Output the [X, Y] coordinate of the center of the cell containing the given text.  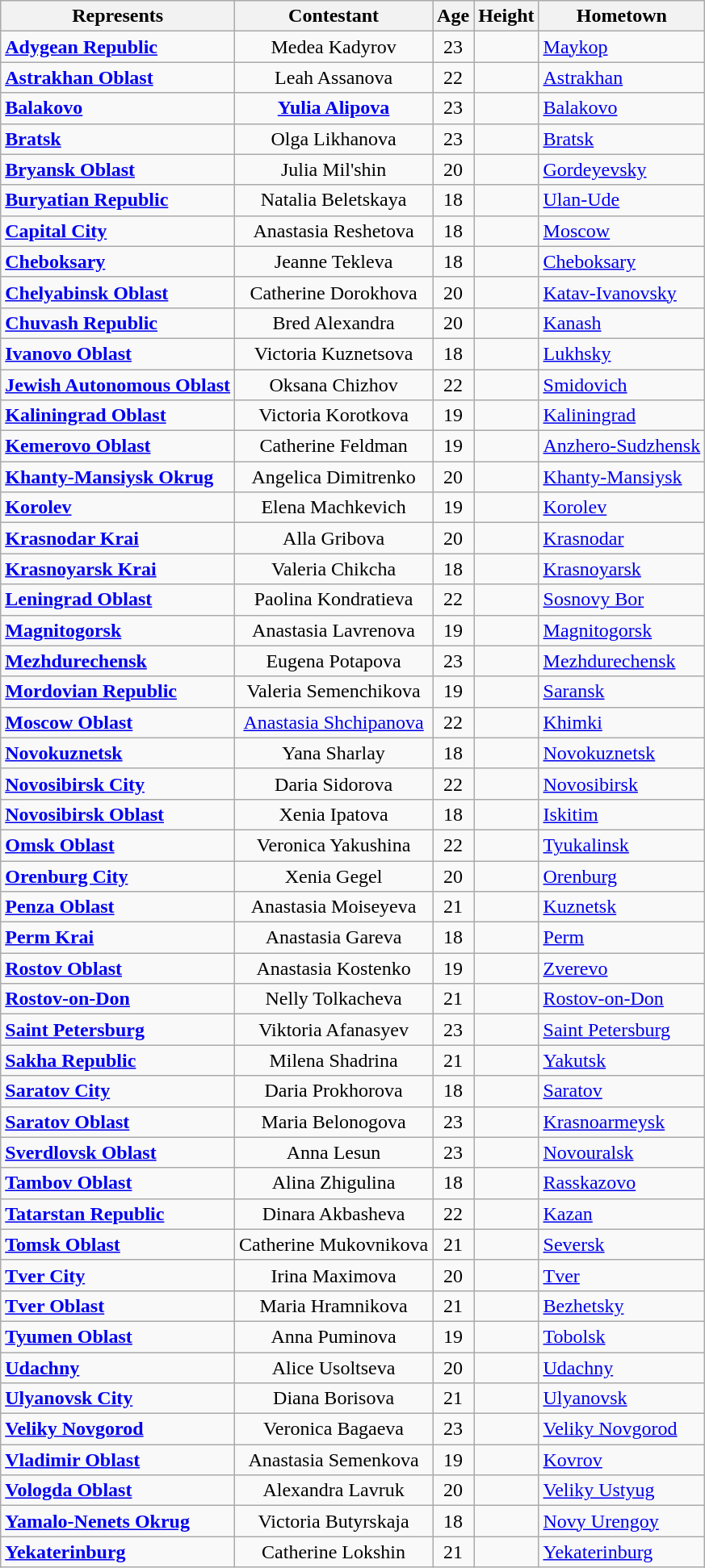
Saratov [622, 1091]
Tver [622, 1275]
Victoria Butyrskaja [334, 1521]
Novosibirsk [622, 784]
Angelica Dimitrenko [334, 477]
Krasnoyarsk [622, 569]
Victoria Korotkova [334, 416]
Vladimir Oblast [118, 1460]
Ivanovo Oblast [118, 353]
Krasnodar Krai [118, 538]
Valeria Chikcha [334, 569]
Bryansk Oblast [118, 169]
Tyukalinsk [622, 845]
Anastasia Gareva [334, 938]
Anastasia Kostenko [334, 968]
Khimki [622, 722]
Kovrov [622, 1460]
Astrakhan [622, 77]
Kanash [622, 323]
Tver Oblast [118, 1306]
Victoria Kuznetsova [334, 353]
Oksana Chizhov [334, 385]
Iskitim [622, 814]
Krasnodar [622, 538]
Alexandra Lavruk [334, 1491]
Krasnoarmeysk [622, 1122]
Diana Borisova [334, 1399]
Age [454, 16]
Anastasia Lavrenova [334, 630]
Saratov Oblast [118, 1122]
Sakha Republic [118, 1060]
Daria Sidorova [334, 784]
Milena Shadrina [334, 1060]
Xenia Ipatova [334, 814]
Penza Oblast [118, 907]
Omsk Oblast [118, 845]
Nelly Tolkacheva [334, 999]
Veliky Ustyug [622, 1491]
Kaliningrad Oblast [118, 416]
Height [506, 16]
Novouralsk [622, 1152]
Eugena Potapova [334, 661]
Moscow Oblast [118, 722]
Maria Hramnikova [334, 1306]
Ulan-Ude [622, 200]
Saransk [622, 692]
Vologda Oblast [118, 1491]
Tyumen Oblast [118, 1336]
Yakutsk [622, 1060]
Rasskazovo [622, 1183]
Paolina Kondratieva [334, 600]
Alice Usoltseva [334, 1368]
Moscow [622, 231]
Ulyanovsk City [118, 1399]
Tatarstan Republic [118, 1214]
Maria Belonogova [334, 1122]
Maykop [622, 47]
Irina Maximova [334, 1275]
Saratov City [118, 1091]
Julia Mil'shin [334, 169]
Xenia Gegel [334, 876]
Buryatian Republic [118, 200]
Novosibirsk Oblast [118, 814]
Adygean Republic [118, 47]
Anzhero-Sudzhensk [622, 446]
Novosibirsk City [118, 784]
Tobolsk [622, 1336]
Represents [118, 16]
Viktoria Afanasyev [334, 1030]
Lukhsky [622, 353]
Kuznetsk [622, 907]
Leningrad Oblast [118, 600]
Capital City [118, 231]
Katav-Ivanovsky [622, 292]
Kazan [622, 1214]
Orenburg [622, 876]
Kemerovo Oblast [118, 446]
Ulyanovsk [622, 1399]
Dinara Akbasheva [334, 1214]
Anna Puminova [334, 1336]
Seversk [622, 1244]
Tambov Oblast [118, 1183]
Chuvash Republic [118, 323]
Khanty-Mansiysk Okrug [118, 477]
Bezhetsky [622, 1306]
Sosnovy Bor [622, 600]
Anastasia Moiseyeva [334, 907]
Rostov Oblast [118, 968]
Alla Gribova [334, 538]
Novy Urengoy [622, 1521]
Smidovich [622, 385]
Elena Machkevich [334, 508]
Yana Sharlay [334, 753]
Contestant [334, 16]
Gordeyevsky [622, 169]
Medea Kadyrov [334, 47]
Chelyabinsk Oblast [118, 292]
Yulia Alipova [334, 108]
Orenburg City [118, 876]
Anastasia Reshetova [334, 231]
Leah Assanova [334, 77]
Natalia Beletskaya [334, 200]
Yamalo-Nenets Okrug [118, 1521]
Jewish Autonomous Oblast [118, 385]
Alina Zhigulina [334, 1183]
Catherine Mukovnikova [334, 1244]
Bred Alexandra [334, 323]
Tver City [118, 1275]
Veronica Yakushina [334, 845]
Mordovian Republic [118, 692]
Anna Lesun [334, 1152]
Catherine Dorokhova [334, 292]
Kaliningrad [622, 416]
Khanty-Mansiysk [622, 477]
Sverdlovsk Oblast [118, 1152]
Catherine Feldman [334, 446]
Veronica Bagaeva [334, 1429]
Perm Krai [118, 938]
Daria Prokhorova [334, 1091]
Jeanne Tekleva [334, 261]
Anastasia Shchipanova [334, 722]
Valeria Semenchikova [334, 692]
Krasnoyarsk Krai [118, 569]
Perm [622, 938]
Anastasia Semenkova [334, 1460]
Hometown [622, 16]
Olga Likhanova [334, 139]
Catherine Lokshin [334, 1552]
Astrakhan Oblast [118, 77]
Tomsk Oblast [118, 1244]
Zverevo [622, 968]
